Provide the (X, Y) coordinate of the cell's center where the given text is located.  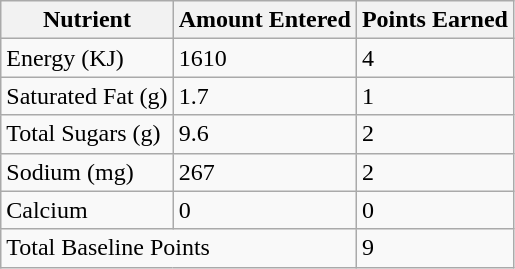
Total Baseline Points (179, 248)
Energy (KJ) (87, 58)
1610 (264, 58)
Nutrient (87, 20)
Amount Entered (264, 20)
Sodium (mg) (87, 172)
9 (434, 248)
Saturated Fat (g) (87, 96)
9.6 (264, 134)
1 (434, 96)
Calcium (87, 210)
267 (264, 172)
Points Earned (434, 20)
1.7 (264, 96)
4 (434, 58)
Total Sugars (g) (87, 134)
